Extract the [x, y] coordinate from the center of the cell holding the provided text.  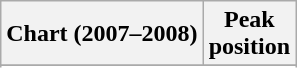
Peakposition [249, 34]
Chart (2007–2008) [102, 34]
